Return the [X, Y] coordinate for the center point of the cell that contains the specified text.  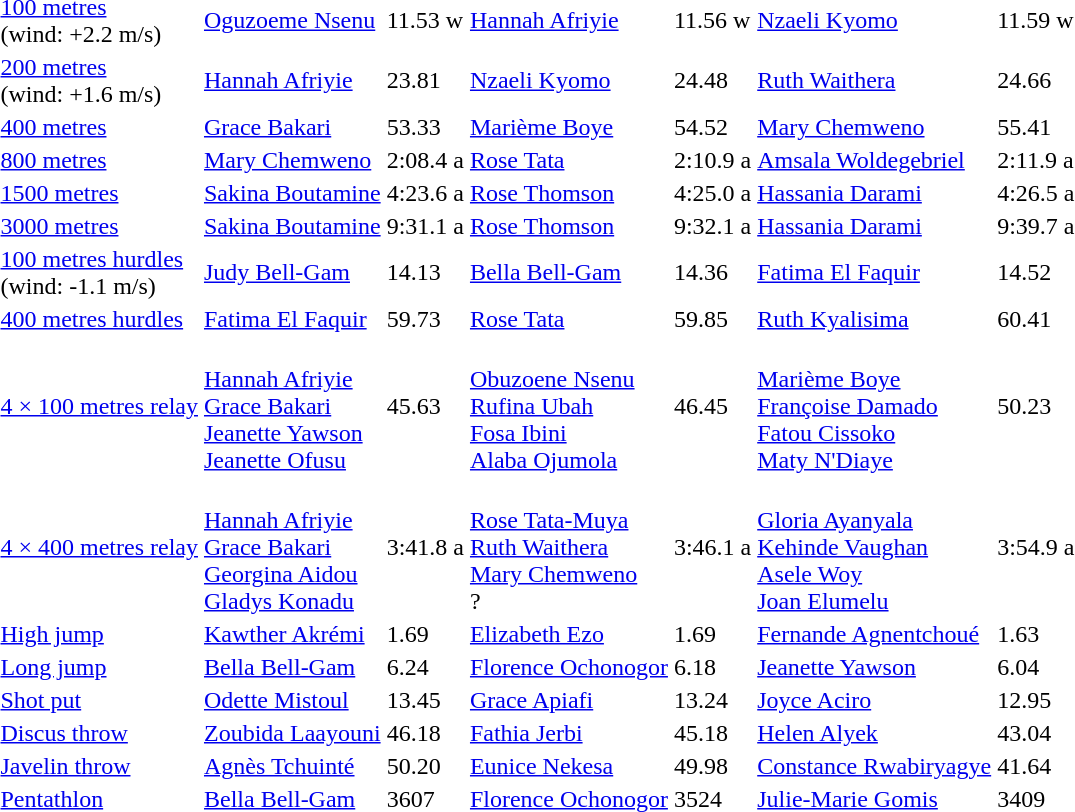
6.18 [712, 667]
Grace Bakari [292, 127]
46.45 [712, 406]
Elizabeth Ezo [568, 634]
Constance Rwabiryagye [874, 766]
4:25.0 a [712, 193]
Judy Bell-Gam [292, 272]
Hannah Afriyie [292, 80]
Fernande Agnentchoué [874, 634]
9:32.1 a [712, 226]
Kawther Akrémi [292, 634]
Rose Tata-MuyaRuth WaitheraMary Chemweno? [568, 547]
53.33 [425, 127]
2:10.9 a [712, 160]
24.48 [712, 80]
Florence Ochonogor [568, 667]
Amsala Woldegebriel [874, 160]
Grace Apiafi [568, 700]
13.45 [425, 700]
4:23.6 a [425, 193]
Obuzoene NsenuRufina UbahFosa IbiniAlaba Ojumola [568, 406]
Ruth Kyalisima [874, 319]
Jeanette Yawson [874, 667]
Ruth Waithera [874, 80]
50.20 [425, 766]
Nzaeli Kyomo [568, 80]
54.52 [712, 127]
Odette Mistoul [292, 700]
6.24 [425, 667]
14.13 [425, 272]
Gloria AyanyalaKehinde VaughanAsele WoyJoan Elumelu [874, 547]
23.81 [425, 80]
45.63 [425, 406]
46.18 [425, 733]
59.85 [712, 319]
Hannah AfriyieGrace BakariJeanette YawsonJeanette Ofusu [292, 406]
Agnès Tchuinté [292, 766]
49.98 [712, 766]
45.18 [712, 733]
59.73 [425, 319]
Helen Alyek [874, 733]
Marième BoyeFrançoise DamadoFatou CissokoMaty N'Diaye [874, 406]
Marième Boye [568, 127]
Fathia Jerbi [568, 733]
3:46.1 a [712, 547]
3:41.8 a [425, 547]
9:31.1 a [425, 226]
Zoubida Laayouni [292, 733]
13.24 [712, 700]
Hannah AfriyieGrace BakariGeorgina AidouGladys Konadu [292, 547]
2:08.4 a [425, 160]
Eunice Nekesa [568, 766]
Joyce Aciro [874, 700]
14.36 [712, 272]
